Identify which cell holds the provided text, then report its [X, Y] central coordinate. 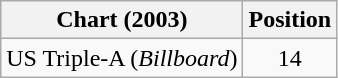
Position [290, 20]
14 [290, 58]
US Triple-A (Billboard) [122, 58]
Chart (2003) [122, 20]
